Find where the given text appears and provide that cell's center as [X, Y] coordinate. 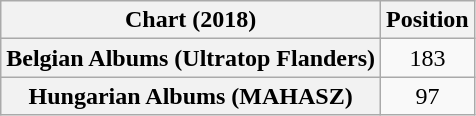
Position [428, 20]
Chart (2018) [191, 20]
97 [428, 96]
Hungarian Albums (MAHASZ) [191, 96]
183 [428, 58]
Belgian Albums (Ultratop Flanders) [191, 58]
